For the text-containing cell, return its midpoint in (x, y) coordinate format. 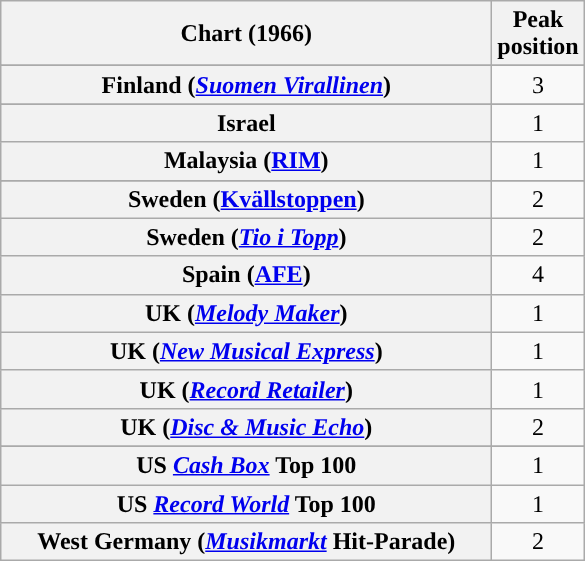
Sweden (Tio i Topp) (246, 237)
4 (538, 275)
US Record World Top 100 (246, 503)
Spain (AFE) (246, 275)
Malaysia (RIM) (246, 161)
UK (Melody Maker) (246, 313)
Israel (246, 123)
UK (Disc & Music Echo) (246, 427)
3 (538, 85)
Sweden (Kvällstoppen) (246, 199)
Finland (Suomen Virallinen) (246, 85)
US Cash Box Top 100 (246, 465)
West Germany (Musikmarkt Hit-Parade) (246, 542)
Chart (1966) (246, 34)
UK (New Musical Express) (246, 351)
Peakposition (538, 34)
UK (Record Retailer) (246, 389)
